Determine the (X, Y) coordinate at the center of the cell enclosing the given text.  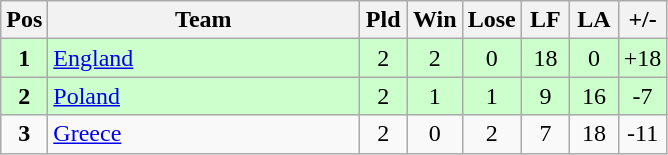
Pld (384, 20)
England (204, 58)
7 (546, 134)
+18 (642, 58)
9 (546, 96)
-7 (642, 96)
LA (594, 20)
Lose (492, 20)
-11 (642, 134)
LF (546, 20)
3 (24, 134)
Win (434, 20)
Greece (204, 134)
Team (204, 20)
Pos (24, 20)
16 (594, 96)
Poland (204, 96)
+/- (642, 20)
